Locate the cell with the specified text and output its (X, Y) center coordinate. 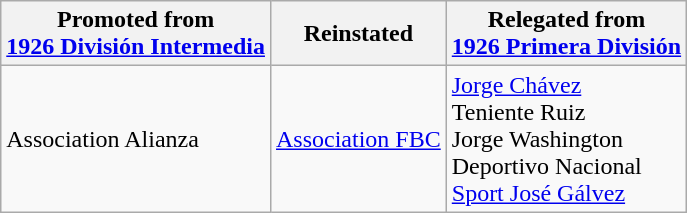
Jorge Chávez Teniente Ruiz Jorge Washington Deportivo Nacional Sport José Gálvez (566, 139)
Association Alianza (136, 139)
Association FBC (358, 139)
Promoted from1926 División Intermedia (136, 34)
Relegated from1926 Primera División (566, 34)
Reinstated (358, 34)
